Provide the [X, Y] coordinate of the cell's center where the given text is located.  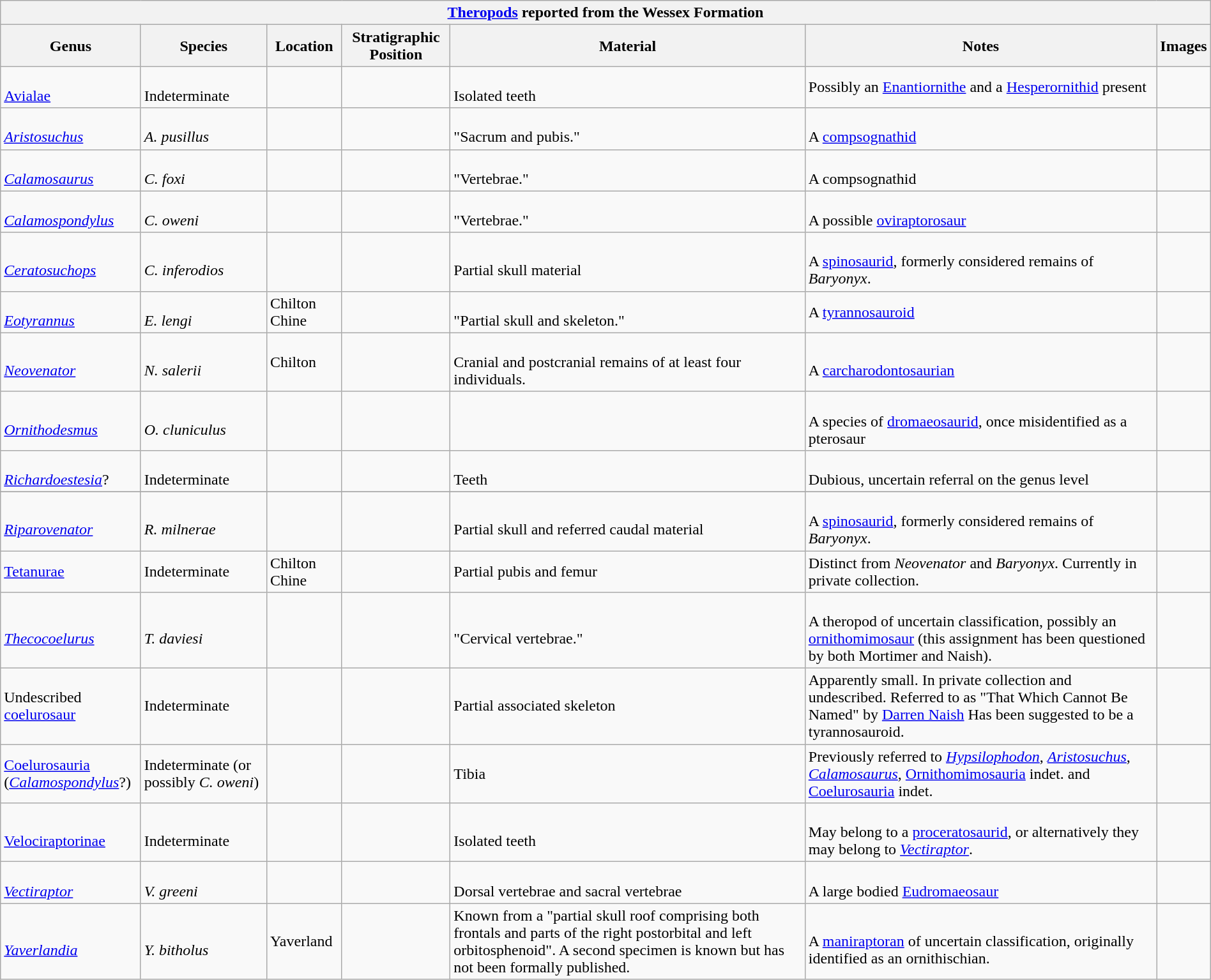
Eotyrannus [70, 312]
Theropods reported from the Wessex Formation [605, 13]
Avialae [70, 87]
Riparovenator [70, 521]
Richardoestesia? [70, 471]
A maniraptoran of uncertain classification, originally identified as an ornithischian. [981, 941]
Neovenator [70, 362]
Stratigraphic Position [396, 46]
O. cluniculus [203, 421]
Teeth [627, 471]
Partial skull material [627, 262]
Images [1184, 46]
Coelurosauria(Calamospondylus?) [70, 774]
Tibia [627, 774]
Dubious, uncertain referral on the genus level [981, 471]
Possibly an Enantiornithe and a Hesperornithid present [981, 87]
C. oweni [203, 212]
C. foxi [203, 170]
"Partial skull and skeleton." [627, 312]
Ceratosuchops [70, 262]
A large bodied Eudromaeosaur [981, 882]
A species of dromaeosaurid, once misidentified as a pterosaur [981, 421]
Location [304, 46]
Notes [981, 46]
A theropod of uncertain classification, possibly an ornithomimosaur (this assignment has been questioned by both Mortimer and Naish). [981, 631]
Ornithodesmus [70, 421]
Yaverland [304, 941]
Chilton [304, 362]
Undescribed coelurosaur [70, 706]
R. milnerae [203, 521]
E. lengi [203, 312]
Partial associated skeleton [627, 706]
C. inferodios [203, 262]
Previously referred to Hypsilophodon, Aristosuchus, Calamosaurus, Ornithomimosauria indet. and Coelurosauria indet. [981, 774]
"Sacrum and pubis." [627, 129]
Calamospondylus [70, 212]
Vectiraptor [70, 882]
Partial pubis and femur [627, 571]
Distinct from Neovenator and Baryonyx. Currently in private collection. [981, 571]
Indeterminate (or possibly C. oweni) [203, 774]
V. greeni [203, 882]
"Cervical vertebrae." [627, 631]
Yaverlandia [70, 941]
A tyrannosauroid [981, 312]
Y. bitholus [203, 941]
Cranial and postcranial remains of at least four individuals. [627, 362]
N. salerii [203, 362]
May belong to a proceratosaurid, or alternatively they may belong to Vectiraptor. [981, 833]
Thecocoelurus [70, 631]
Material [627, 46]
Tetanurae [70, 571]
T. daviesi [203, 631]
Velociraptorinae [70, 833]
A possible oviraptorosaur [981, 212]
Dorsal vertebrae and sacral vertebrae [627, 882]
A carcharodontosaurian [981, 362]
Species [203, 46]
Calamosaurus [70, 170]
Aristosuchus [70, 129]
Genus [70, 46]
A. pusillus [203, 129]
Partial skull and referred caudal material [627, 521]
